Provide the (x, y) coordinate of the cell's center where the given text is located.  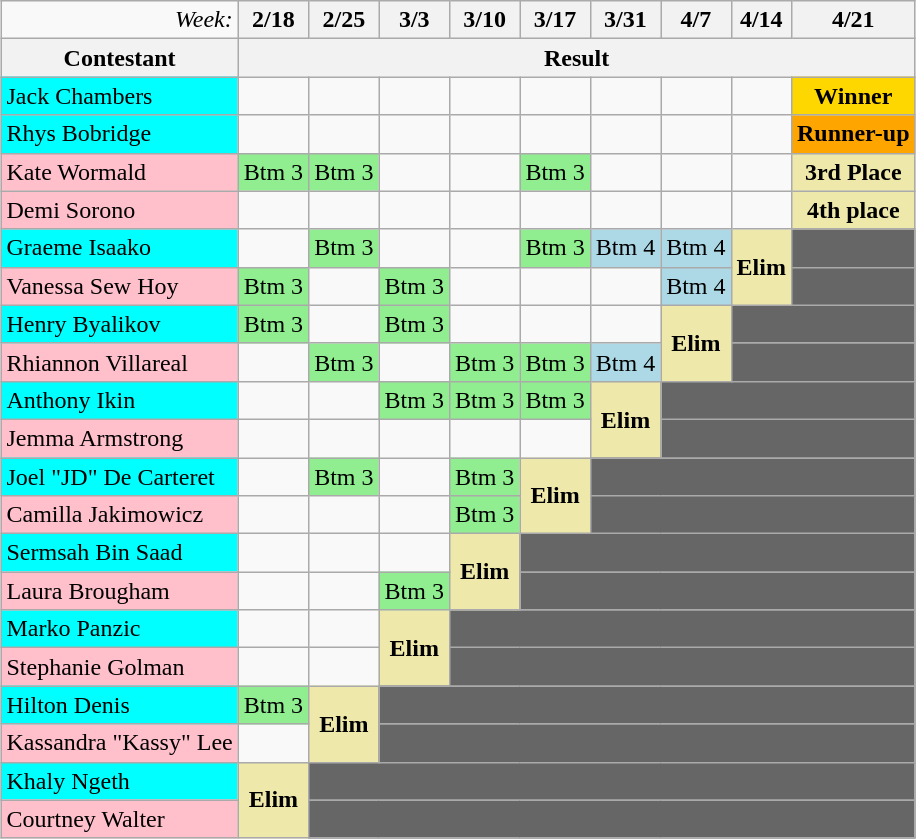
Henry Byalikov (120, 324)
Week: (120, 20)
Vanessa Sew Hoy (120, 286)
Khaly Ngeth (120, 781)
4/7 (696, 20)
3/31 (625, 20)
Marko Panzic (120, 629)
Camilla Jakimowicz (120, 515)
Graeme Isaako (120, 248)
Hilton Denis (120, 705)
Laura Brougham (120, 591)
Result (576, 58)
3/3 (414, 20)
Sermsah Bin Saad (120, 553)
Courtney Walter (120, 819)
Joel "JD" De Carteret (120, 477)
Jack Chambers (120, 96)
Rhiannon Villareal (120, 362)
Stephanie Golman (120, 667)
4/21 (853, 20)
Jemma Armstrong (120, 438)
Runner-up (853, 134)
2/18 (273, 20)
Rhys Bobridge (120, 134)
3rd Place (853, 172)
Anthony Ikin (120, 400)
Demi Sorono (120, 210)
Winner (853, 96)
3/10 (484, 20)
Kate Wormald (120, 172)
3/17 (555, 20)
4th place (853, 210)
4/14 (761, 20)
2/25 (344, 20)
Kassandra "Kassy" Lee (120, 743)
Contestant (120, 58)
